Find where the given text appears and provide that cell's center as (x, y) coordinate. 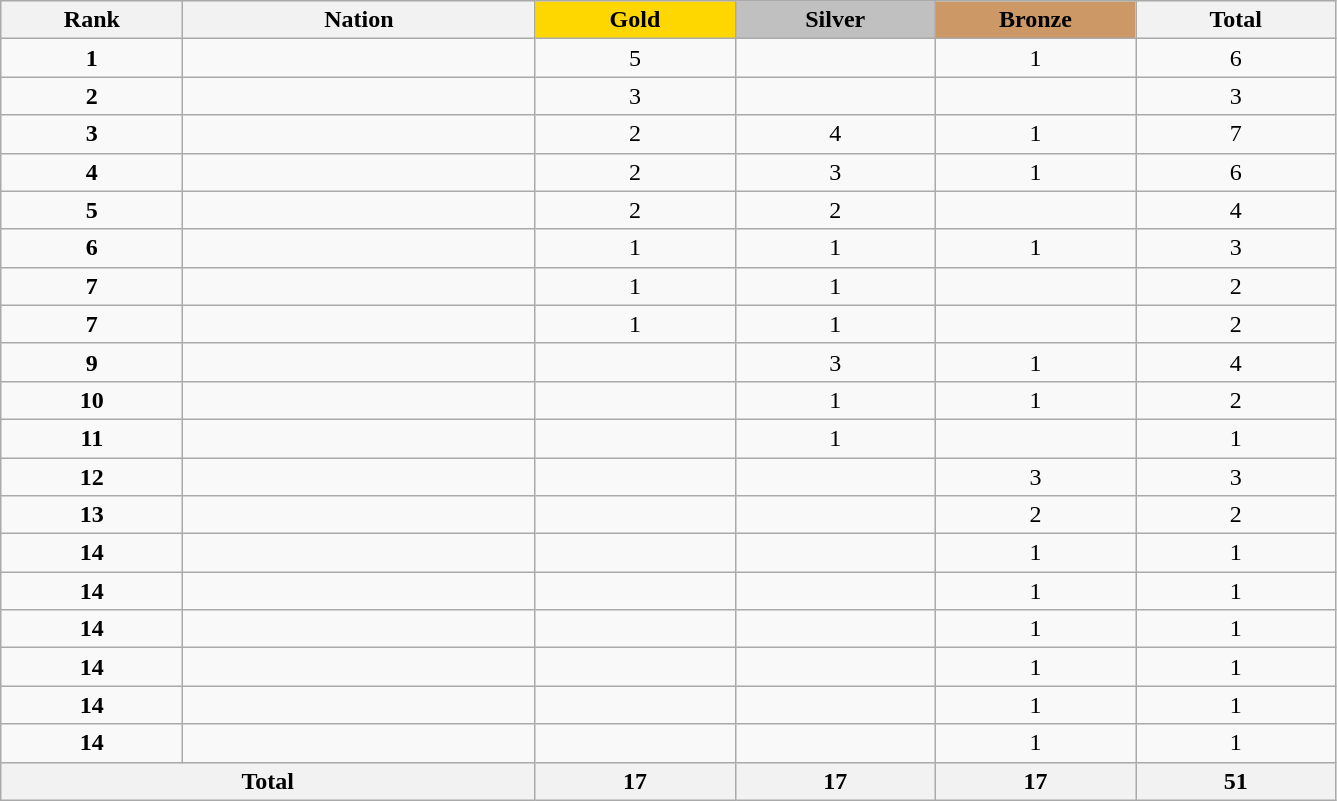
Nation (359, 20)
Rank (92, 20)
11 (92, 438)
12 (92, 477)
Bronze (1035, 20)
51 (1236, 781)
Gold (635, 20)
9 (92, 362)
Silver (835, 20)
10 (92, 400)
13 (92, 515)
